From the cell containing the given text, extract its center point as (X, Y) coordinate. 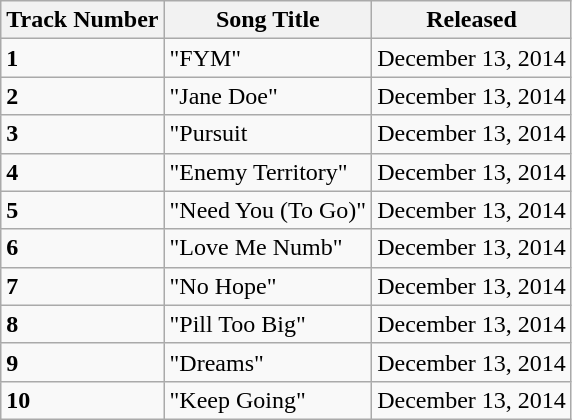
3 (82, 134)
5 (82, 210)
10 (82, 400)
8 (82, 324)
"Jane Doe" (268, 96)
Released (472, 20)
1 (82, 58)
Track Number (82, 20)
"No Hope" (268, 286)
"Enemy Territory" (268, 172)
"Dreams" (268, 362)
7 (82, 286)
6 (82, 248)
"Keep Going" (268, 400)
2 (82, 96)
4 (82, 172)
Song Title (268, 20)
9 (82, 362)
"FYM" (268, 58)
"Pursuit (268, 134)
"Pill Too Big" (268, 324)
"Need You (To Go)" (268, 210)
"Love Me Numb" (268, 248)
